For the text-containing cell, return its midpoint in [x, y] coordinate format. 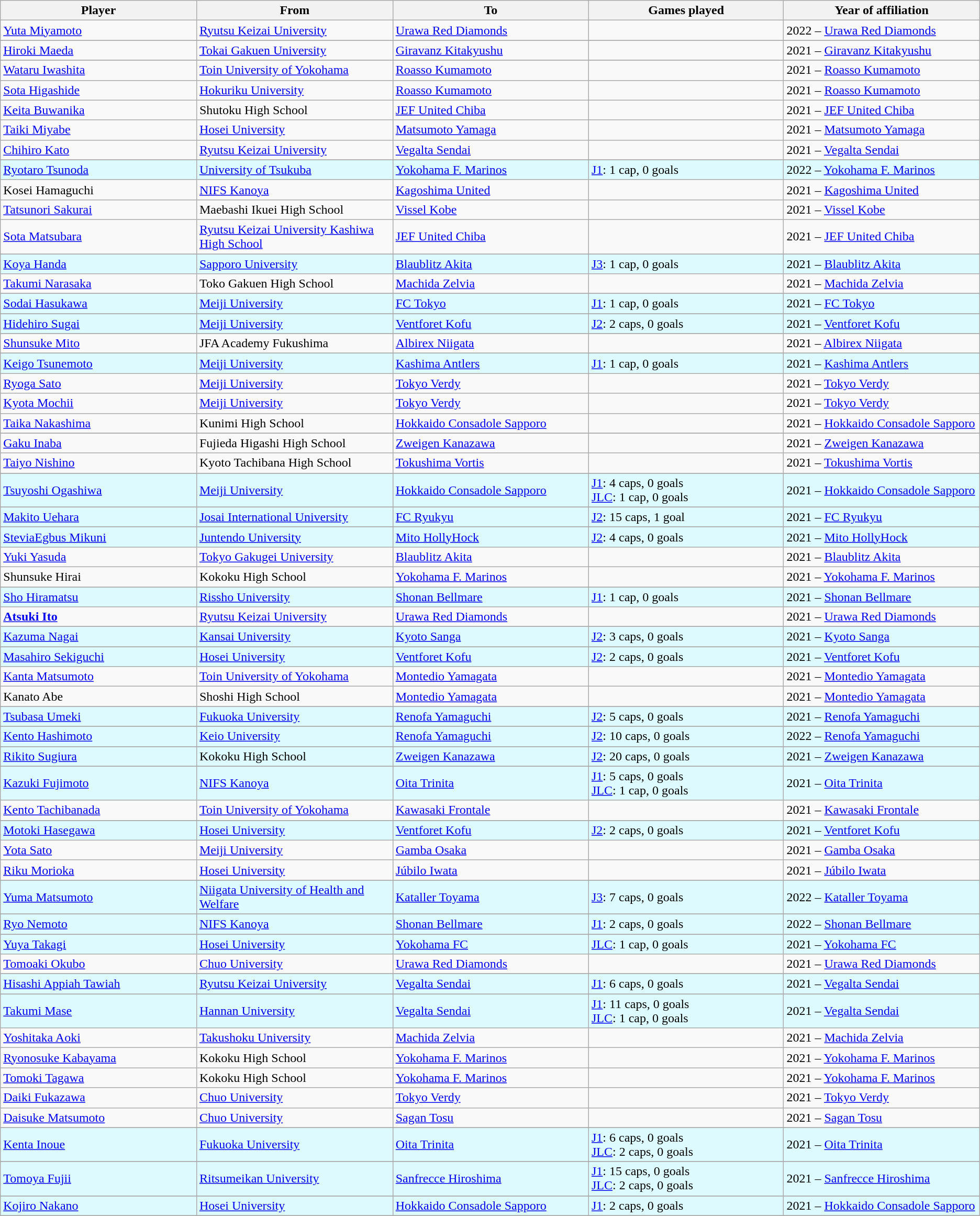
2021 – FC Ryukyu [882, 517]
Sodai Hasukawa [98, 304]
2022 – Urawa Red Diamonds [882, 30]
Kashima Antlers [491, 363]
Tokushima Vortis [491, 463]
Koya Handa [98, 263]
Yota Sato [98, 850]
Kazuma Nagai [98, 637]
2022 – Shonan Bellmare [882, 924]
2021 – FC Tokyo [882, 304]
Takumi Narasaka [98, 284]
Taika Nakashima [98, 423]
2022 – Yokohama F. Marinos [882, 170]
J1: 15 caps, 0 goalsJLC: 2 caps, 0 goals [686, 1178]
Albirex Niigata [491, 344]
Hiroki Maeda [98, 50]
Player [98, 10]
Kento Tachibanada [98, 810]
J1: 4 caps, 0 goalsJLC: 1 cap, 0 goals [686, 490]
Makito Uehara [98, 517]
Kento Hashimoto [98, 736]
2021 – Kyoto Sanga [882, 637]
FC Ryukyu [491, 517]
Kojiro Nakano [98, 1206]
Tokai Gakuen University [294, 50]
Hisashi Appiah Tawiah [98, 984]
Chihiro Kato [98, 150]
Tsuyoshi Ogashiwa [98, 490]
2021 – Yokohama FC [882, 944]
Giravanz Kitakyushu [491, 50]
Shunsuke Hirai [98, 577]
Kanta Matsumoto [98, 677]
Year of affiliation [882, 10]
Ryonosuke Kabayama [98, 1058]
SteviaEgbus Mikuni [98, 537]
2021 – Gamba Osaka [882, 850]
Kyoto Tachibana High School [294, 463]
Ryutsu Keizai University Kashiwa High School [294, 237]
J3: 1 cap, 0 goals [686, 263]
Sota Higashide [98, 90]
Hidehiro Sugai [98, 324]
J2: 10 caps, 0 goals [686, 736]
University of Tsukuba [294, 170]
Keio University [294, 736]
2021 – Albirex Niigata [882, 344]
Keita Buwanika [98, 110]
Tsubasa Umeki [98, 716]
2021 – Mito HollyHock [882, 537]
J2: 20 caps, 0 goals [686, 756]
2021 – Sanfrecce Hiroshima [882, 1178]
Riku Morioka [98, 870]
Shutoku High School [294, 110]
Sagan Tosu [491, 1118]
Kyota Mochii [98, 403]
Motoki Hasegawa [98, 830]
Yuma Matsumoto [98, 897]
Kataller Toyama [491, 897]
Ryo Nemoto [98, 924]
JFA Academy Fukushima [294, 344]
Kawasaki Frontale [491, 810]
Takushoku University [294, 1038]
Wataru Iwashita [98, 70]
Hannan University [294, 1011]
Matsumoto Yamaga [491, 130]
Yoshitaka Aoki [98, 1038]
Vissel Kobe [491, 209]
J3: 7 caps, 0 goals [686, 897]
Keigo Tsunemoto [98, 363]
Yuya Takagi [98, 944]
2021 – Júbilo Iwata [882, 870]
Júbilo Iwata [491, 870]
Takumi Mase [98, 1011]
J1: 6 caps, 0 goals [686, 984]
Tomoki Tagawa [98, 1078]
Ritsumeikan University [294, 1178]
2021 – Tokushima Vortis [882, 463]
Ryoga Sato [98, 383]
J2: 4 caps, 0 goals [686, 537]
Yuki Yasuda [98, 557]
Juntendo University [294, 537]
Kunimi High School [294, 423]
J2: 5 caps, 0 goals [686, 716]
Tomoya Fujii [98, 1178]
2022 – Kataller Toyama [882, 897]
Yuta Miyamoto [98, 30]
Shoshi High School [294, 697]
2021 – Shonan Bellmare [882, 596]
Sho Hiramatsu [98, 596]
Gaku Inaba [98, 443]
2021 – Vissel Kobe [882, 209]
Tatsunori Sakurai [98, 209]
Gamba Osaka [491, 850]
Masahiro Sekiguchi [98, 657]
Daiki Fukazawa [98, 1098]
Tomoaki Okubo [98, 964]
Ryotaro Tsunoda [98, 170]
To [491, 10]
Niigata University of Health and Welfare [294, 897]
Kazuki Fujimoto [98, 783]
Atsuki Ito [98, 617]
Kanato Abe [98, 697]
Kansai University [294, 637]
Kenta Inoue [98, 1145]
Sapporo University [294, 263]
FC Tokyo [491, 304]
J1: 5 caps, 0 goalsJLC: 1 cap, 0 goals [686, 783]
Josai International University [294, 517]
Shunsuke Mito [98, 344]
Mito HollyHock [491, 537]
Rikito Sugiura [98, 756]
2021 – Renofa Yamaguchi [882, 716]
Hokuriku University [294, 90]
Fujieda Higashi High School [294, 443]
2021 – Giravanz Kitakyushu [882, 50]
Tokyo Gakugei University [294, 557]
2021 – Kashima Antlers [882, 363]
Maebashi Ikuei High School [294, 209]
Games played [686, 10]
Taiki Miyabe [98, 130]
2022 – Renofa Yamaguchi [882, 736]
Yokohama FC [491, 944]
J1: 11 caps, 0 goalsJLC: 1 cap, 0 goals [686, 1011]
2021 – Kagoshima United [882, 190]
Kyoto Sanga [491, 637]
Sanfrecce Hiroshima [491, 1178]
2021 – Sagan Tosu [882, 1118]
2021 – Kawasaki Frontale [882, 810]
Toko Gakuen High School [294, 284]
Taiyo Nishino [98, 463]
JLC: 1 cap, 0 goals [686, 944]
From [294, 10]
Daisuke Matsumoto [98, 1118]
Kagoshima United [491, 190]
Sota Matsubara [98, 237]
Rissho University [294, 596]
Kosei Hamaguchi [98, 190]
J1: 6 caps, 0 goalsJLC: 2 caps, 0 goals [686, 1145]
J2: 15 caps, 1 goal [686, 517]
J2: 3 caps, 0 goals [686, 637]
2021 – Matsumoto Yamaga [882, 130]
